Return (X, Y) of the center of cell containing provided text 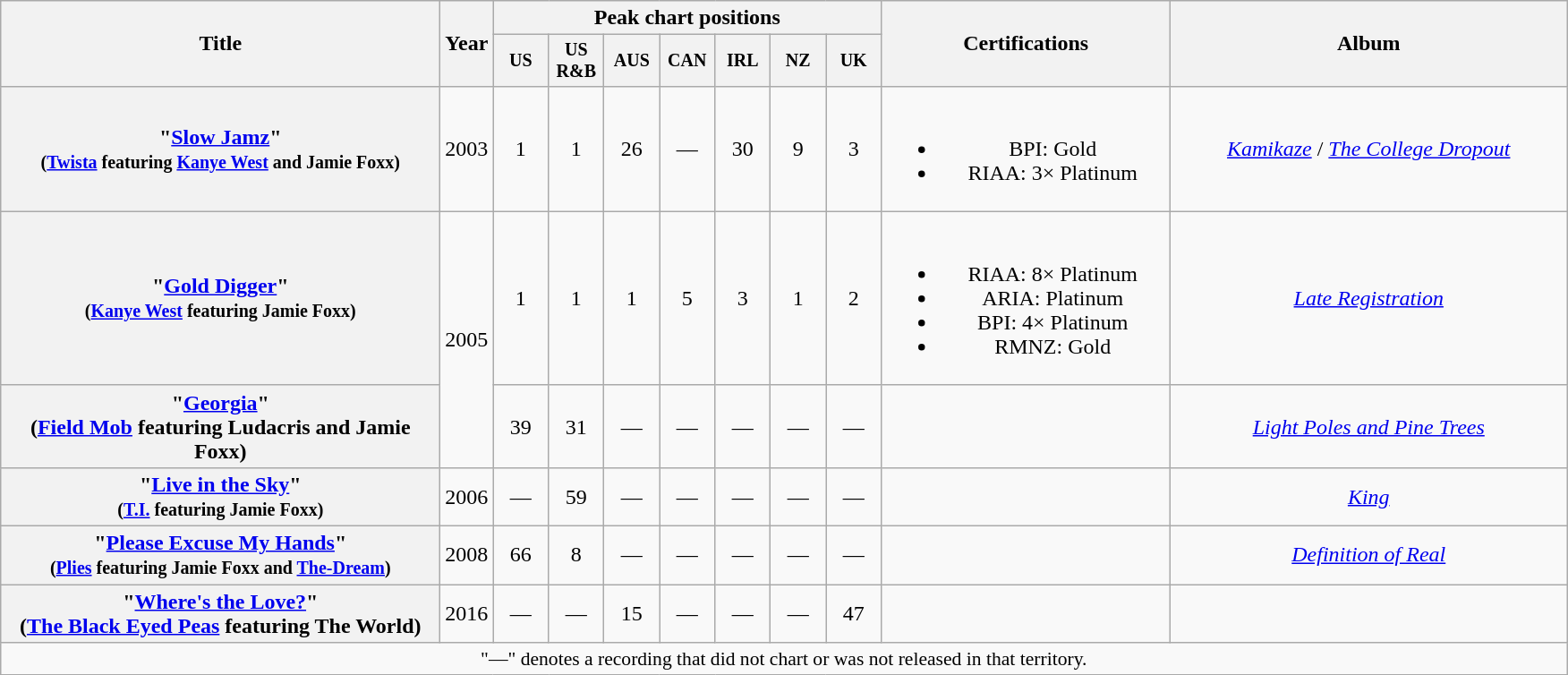
2005 (467, 339)
15 (632, 614)
NZ (798, 61)
66 (521, 555)
26 (632, 149)
2003 (467, 149)
"—" denotes a recording that did not chart or was not released in that territory. (784, 659)
47 (854, 614)
59 (576, 496)
US (521, 61)
"Where's the Love?"(The Black Eyed Peas featuring The World) (220, 614)
31 (576, 426)
RIAA: 8× PlatinumARIA: PlatinumBPI: 4× PlatinumRMNZ: Gold (1026, 298)
Late Registration (1369, 298)
CAN (687, 61)
Title (220, 44)
30 (743, 149)
"Gold Digger" (Kanye West featuring Jamie Foxx) (220, 298)
8 (576, 555)
UK (854, 61)
Album (1369, 44)
Peak chart positions (687, 18)
5 (687, 298)
Light Poles and Pine Trees (1369, 426)
AUS (632, 61)
BPI: GoldRIAA: 3× Platinum (1026, 149)
2 (854, 298)
"Slow Jamz" (Twista featuring Kanye West and Jamie Foxx) (220, 149)
Year (467, 44)
"Live in the Sky" (T.I. featuring Jamie Foxx) (220, 496)
Kamikaze / The College Dropout (1369, 149)
"Georgia"(Field Mob featuring Ludacris and Jamie Foxx) (220, 426)
"Please Excuse My Hands" (Plies featuring Jamie Foxx and The-Dream) (220, 555)
2006 (467, 496)
IRL (743, 61)
Definition of Real (1369, 555)
39 (521, 426)
2008 (467, 555)
King (1369, 496)
Certifications (1026, 44)
USR&B (576, 61)
2016 (467, 614)
9 (798, 149)
